Determine the (x, y) coordinate at the center of the cell enclosing the given text.  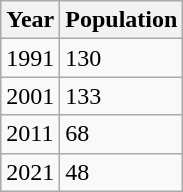
2011 (30, 134)
1991 (30, 58)
68 (122, 134)
48 (122, 172)
130 (122, 58)
133 (122, 96)
2021 (30, 172)
Year (30, 20)
2001 (30, 96)
Population (122, 20)
